Detect which cell encompasses the target text, then output its [X, Y] center coordinate. 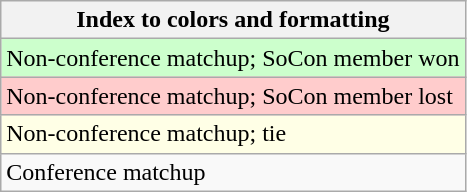
Conference matchup [233, 172]
Non-conference matchup; SoCon member won [233, 58]
Non-conference matchup; tie [233, 134]
Non-conference matchup; SoCon member lost [233, 96]
Index to colors and formatting [233, 20]
